Provide the [x, y] coordinate of the cell's center where the given text is located.  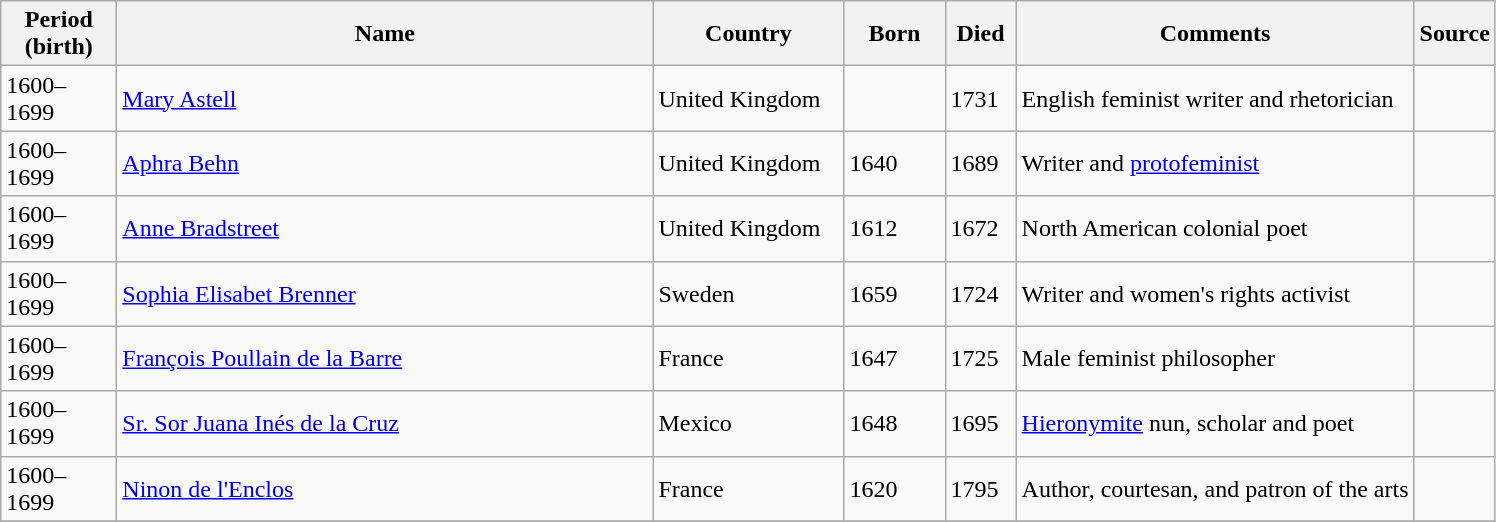
1672 [980, 228]
Period (birth) [59, 34]
1647 [894, 358]
1725 [980, 358]
1659 [894, 294]
Ninon de l'Enclos [385, 488]
1620 [894, 488]
Anne Bradstreet [385, 228]
Comments [1215, 34]
1731 [980, 98]
Mary Astell [385, 98]
Sweden [748, 294]
1795 [980, 488]
Source [1454, 34]
Mexico [748, 424]
1724 [980, 294]
Author, courtesan, and patron of the arts [1215, 488]
François Poullain de la Barre [385, 358]
Writer and women's rights activist [1215, 294]
1689 [980, 164]
Name [385, 34]
Aphra Behn [385, 164]
1612 [894, 228]
1640 [894, 164]
1695 [980, 424]
Sophia Elisabet Brenner [385, 294]
Country [748, 34]
Died [980, 34]
North American colonial poet [1215, 228]
Born [894, 34]
Writer and protofeminist [1215, 164]
Hieronymite nun, scholar and poet [1215, 424]
Male feminist philosopher [1215, 358]
Sr. Sor Juana Inés de la Cruz [385, 424]
1648 [894, 424]
English feminist writer and rhetorician [1215, 98]
